Pinpoint the cell where the given text exists, returning its (x, y) midpoint coordinate. 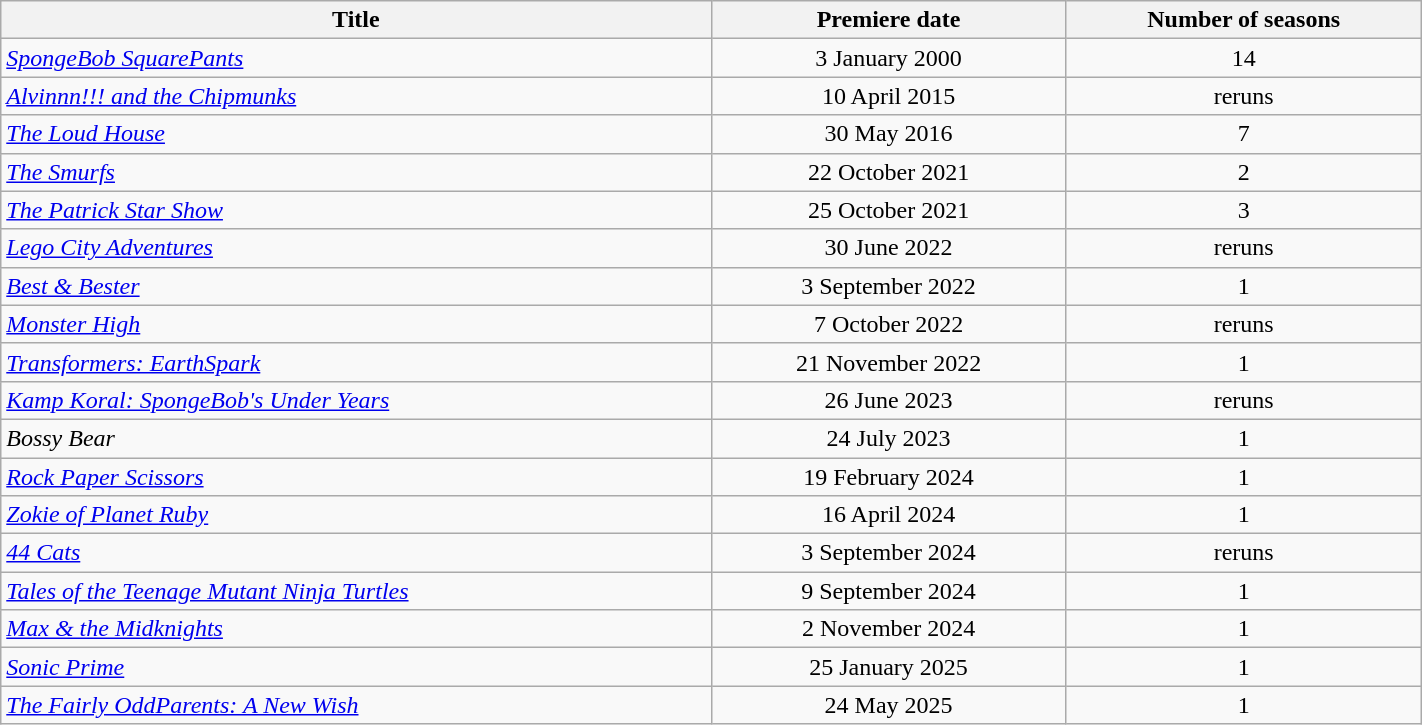
16 April 2024 (888, 515)
Number of seasons (1244, 20)
Alvinnn!!! and the Chipmunks (356, 96)
2 (1244, 172)
Lego City Adventures (356, 248)
The Fairly OddParents: A New Wish (356, 705)
The Loud House (356, 134)
Rock Paper Scissors (356, 477)
19 February 2024 (888, 477)
3 January 2000 (888, 58)
30 May 2016 (888, 134)
Monster High (356, 324)
SpongeBob SquarePants (356, 58)
24 May 2025 (888, 705)
10 April 2015 (888, 96)
14 (1244, 58)
3 (1244, 210)
25 January 2025 (888, 667)
Zokie of Planet Ruby (356, 515)
Bossy Bear (356, 438)
7 October 2022 (888, 324)
2 November 2024 (888, 629)
24 July 2023 (888, 438)
Premiere date (888, 20)
Title (356, 20)
The Patrick Star Show (356, 210)
25 October 2021 (888, 210)
Kamp Koral: SpongeBob's Under Years (356, 400)
3 September 2022 (888, 286)
Sonic Prime (356, 667)
Best & Bester (356, 286)
22 October 2021 (888, 172)
21 November 2022 (888, 362)
Transformers: EarthSpark (356, 362)
26 June 2023 (888, 400)
30 June 2022 (888, 248)
Max & the Midknights (356, 629)
The Smurfs (356, 172)
7 (1244, 134)
Tales of the Teenage Mutant Ninja Turtles (356, 591)
44 Cats (356, 553)
3 September 2024 (888, 553)
9 September 2024 (888, 591)
